Determine the [X, Y] coordinate at the center of the cell enclosing the given text.  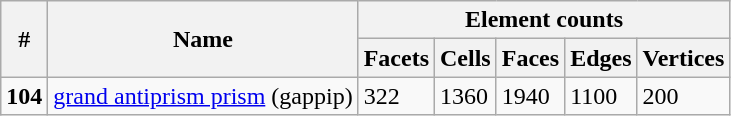
Element counts [544, 20]
1360 [466, 96]
Edges [601, 58]
grand antiprism prism (gappip) [203, 96]
Cells [466, 58]
1100 [601, 96]
200 [684, 96]
Name [203, 39]
322 [396, 96]
Vertices [684, 58]
Faces [530, 58]
1940 [530, 96]
104 [24, 96]
Facets [396, 58]
# [24, 39]
